Search for the cell housing the specified text and yield its [X, Y] center coordinate. 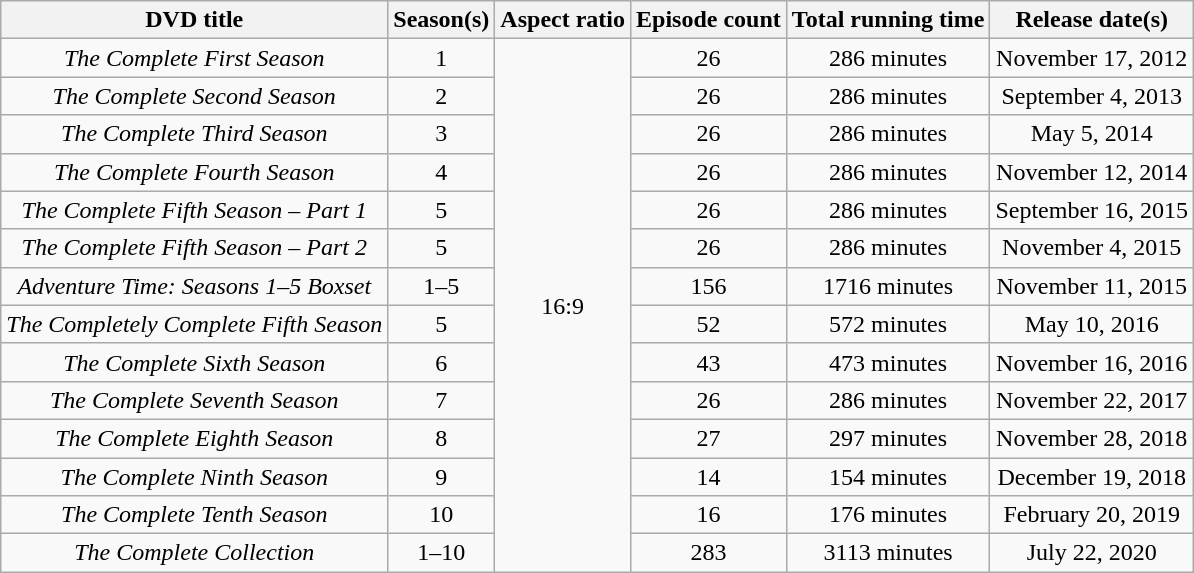
1 [442, 58]
November 16, 2016 [1092, 362]
The Complete Tenth Season [194, 515]
14 [709, 477]
September 16, 2015 [1092, 210]
The Complete Seventh Season [194, 400]
November 4, 2015 [1092, 248]
1716 minutes [888, 286]
May 10, 2016 [1092, 324]
The Complete Second Season [194, 96]
The Complete Fourth Season [194, 172]
The Complete Collection [194, 553]
The Complete Ninth Season [194, 477]
May 5, 2014 [1092, 134]
27 [709, 438]
July 22, 2020 [1092, 553]
Episode count [709, 20]
1–5 [442, 286]
473 minutes [888, 362]
6 [442, 362]
154 minutes [888, 477]
The Complete First Season [194, 58]
156 [709, 286]
The Complete Eighth Season [194, 438]
The Complete Sixth Season [194, 362]
8 [442, 438]
The Completely Complete Fifth Season [194, 324]
10 [442, 515]
Aspect ratio [563, 20]
7 [442, 400]
Release date(s) [1092, 20]
December 19, 2018 [1092, 477]
February 20, 2019 [1092, 515]
Season(s) [442, 20]
Adventure Time: Seasons 1–5 Boxset [194, 286]
4 [442, 172]
9 [442, 477]
3113 minutes [888, 553]
283 [709, 553]
The Complete Third Season [194, 134]
November 22, 2017 [1092, 400]
The Complete Fifth Season – Part 2 [194, 248]
3 [442, 134]
The Complete Fifth Season – Part 1 [194, 210]
16:9 [563, 306]
November 17, 2012 [1092, 58]
November 12, 2014 [1092, 172]
September 4, 2013 [1092, 96]
297 minutes [888, 438]
16 [709, 515]
176 minutes [888, 515]
52 [709, 324]
November 28, 2018 [1092, 438]
Total running time [888, 20]
DVD title [194, 20]
572 minutes [888, 324]
November 11, 2015 [1092, 286]
1–10 [442, 553]
43 [709, 362]
2 [442, 96]
